Scan for the cell matching the given text and deliver its [x, y] coordinate at center. 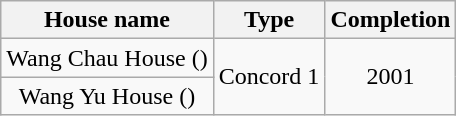
Concord 1 [269, 77]
2001 [390, 77]
Type [269, 20]
Wang Chau House () [107, 58]
Completion [390, 20]
Wang Yu House () [107, 96]
House name [107, 20]
